Detect which cell encompasses the target text, then output its [x, y] center coordinate. 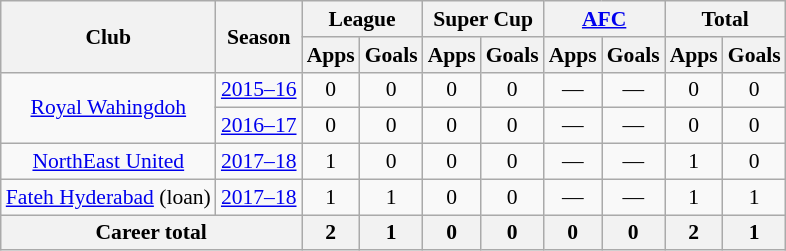
League [362, 19]
Royal Wahingdoh [108, 108]
2015–16 [259, 90]
2016–17 [259, 126]
Total [726, 19]
Career total [152, 233]
NorthEast United [108, 162]
Season [259, 36]
Club [108, 36]
AFC [604, 19]
Fateh Hyderabad (loan) [108, 197]
Super Cup [484, 19]
